Find where the given text appears and provide that cell's center as [x, y] coordinate. 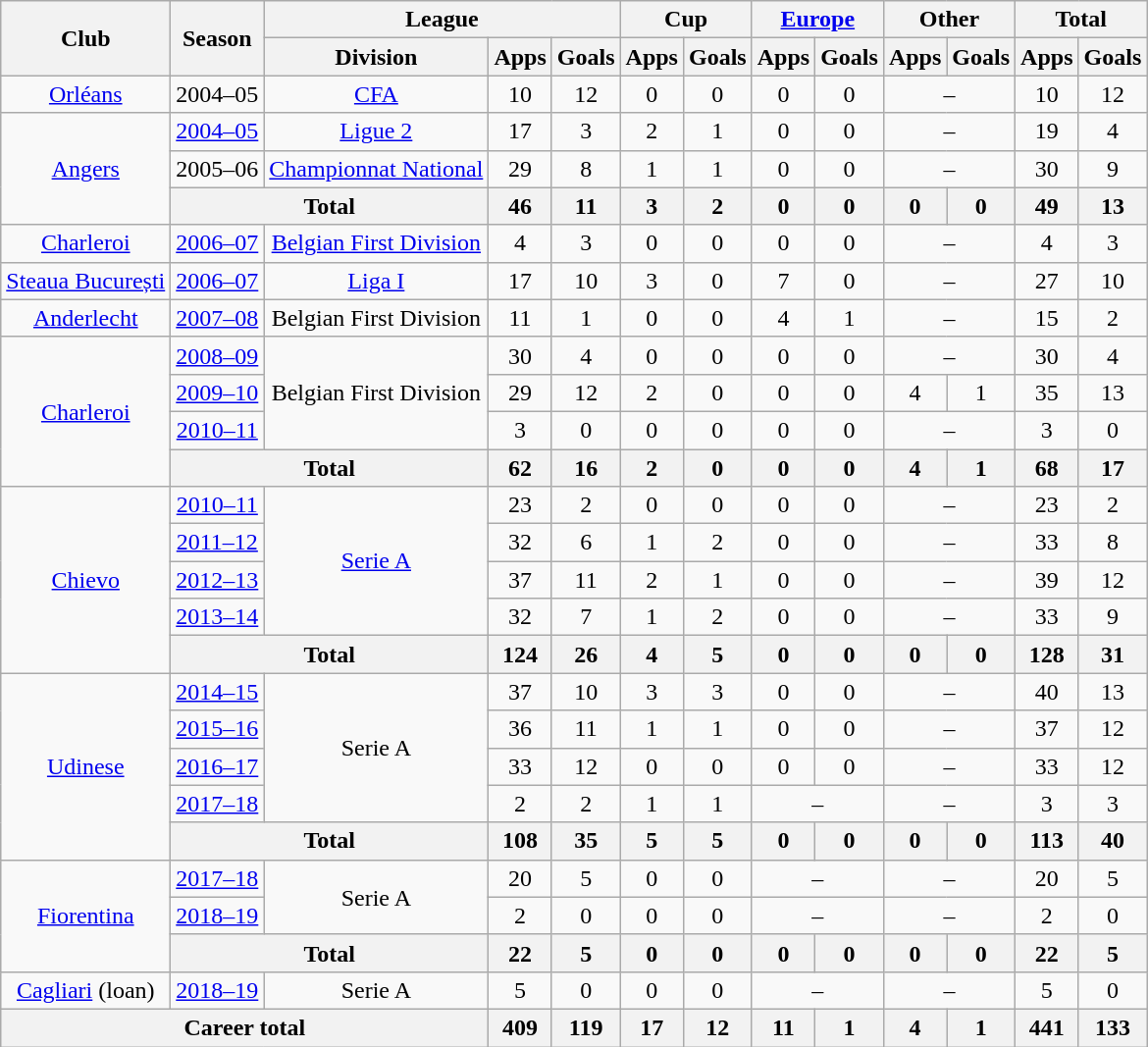
Udinese [86, 766]
2005–06 [218, 169]
2014–15 [218, 692]
2012–13 [218, 580]
CFA [377, 94]
Fiorentina [86, 916]
49 [1047, 206]
2008–09 [218, 355]
Steaua București [86, 281]
441 [1047, 1027]
Career total [245, 1027]
62 [520, 468]
Club [86, 38]
Liga I [377, 281]
League [442, 20]
Ligue 2 [377, 131]
128 [1047, 654]
Championnat National [377, 169]
39 [1047, 580]
409 [520, 1027]
133 [1113, 1027]
108 [520, 841]
68 [1047, 468]
Division [377, 57]
2015–16 [218, 729]
2016–17 [218, 766]
19 [1047, 131]
Other [949, 20]
2013–14 [218, 617]
Angers [86, 169]
31 [1113, 654]
26 [586, 654]
2011–12 [218, 543]
Season [218, 38]
Anderlecht [86, 318]
119 [586, 1027]
2009–10 [218, 393]
27 [1047, 281]
36 [520, 729]
46 [520, 206]
Cup [686, 20]
16 [586, 468]
2007–08 [218, 318]
124 [520, 654]
Cagliari (loan) [86, 990]
113 [1047, 841]
Chievo [86, 580]
15 [1047, 318]
6 [586, 543]
Orléans [86, 94]
Europe [817, 20]
